Locate the cell with the specified text and output its [X, Y] center coordinate. 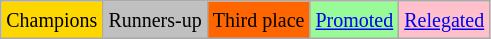
Third place [258, 20]
Promoted [354, 20]
Champions [52, 20]
Runners-up [155, 20]
Relegated [444, 20]
